Return [X, Y] of the center of cell containing provided text 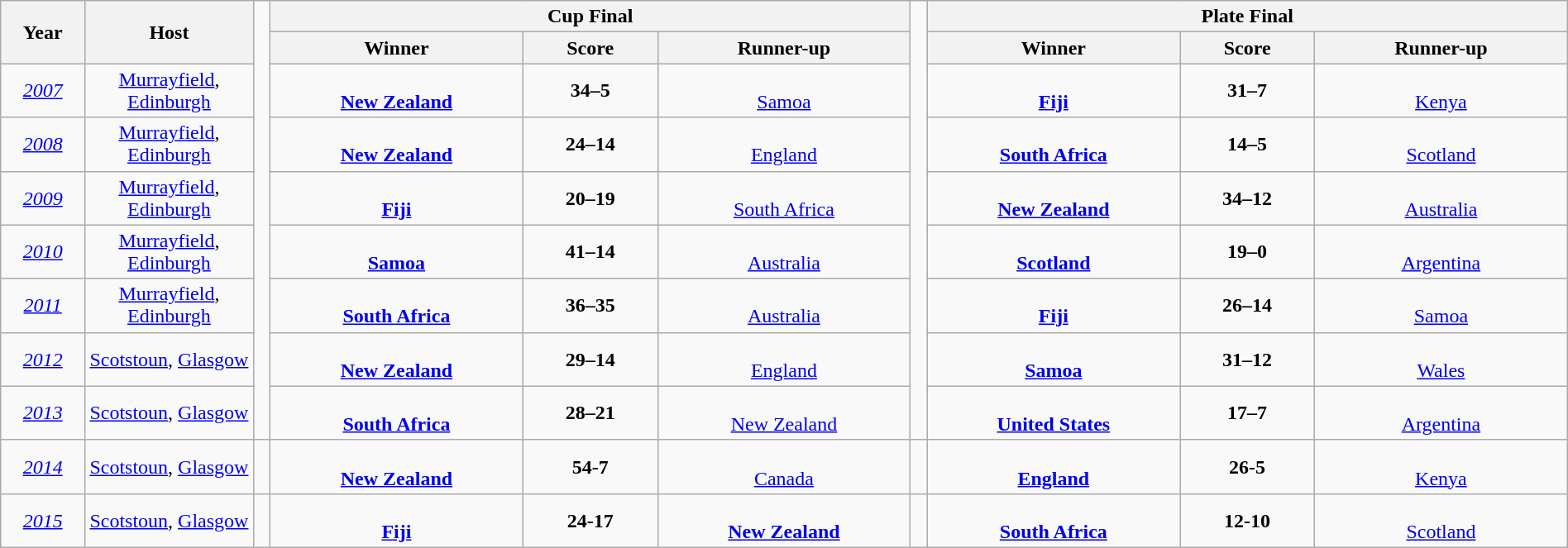
Host [170, 32]
28–21 [590, 413]
2014 [43, 466]
2012 [43, 359]
26-5 [1247, 466]
24–14 [590, 144]
2011 [43, 306]
Wales [1441, 359]
36–35 [590, 306]
2007 [43, 91]
17–7 [1247, 413]
Canada [784, 466]
41–14 [590, 251]
Cup Final [590, 17]
12-10 [1247, 521]
United States [1054, 413]
2008 [43, 144]
Plate Final [1247, 17]
54-7 [590, 466]
20–19 [590, 198]
Year [43, 32]
31–12 [1247, 359]
29–14 [590, 359]
34–12 [1247, 198]
14–5 [1247, 144]
2009 [43, 198]
2010 [43, 251]
2013 [43, 413]
26–14 [1247, 306]
19–0 [1247, 251]
24-17 [590, 521]
2015 [43, 521]
31–7 [1247, 91]
34–5 [590, 91]
